Extract the (x, y) coordinate from the center of the cell holding the provided text.  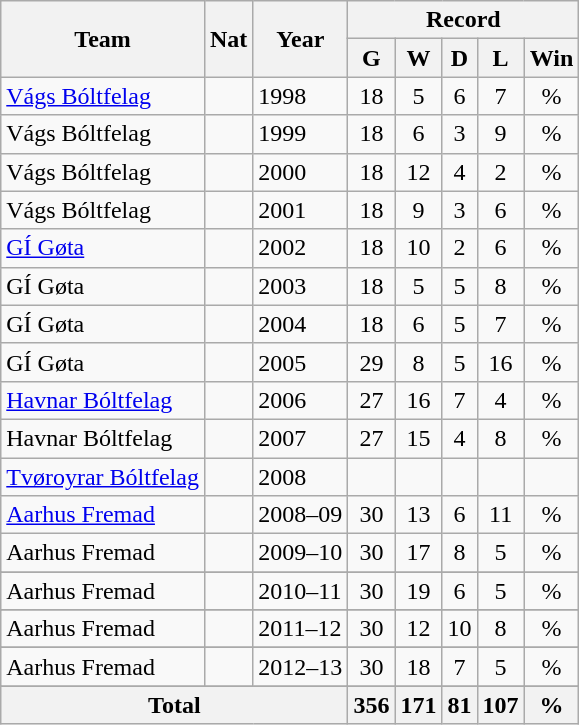
356 (372, 705)
G (372, 58)
D (460, 58)
2012–13 (300, 667)
2011–12 (300, 629)
L (500, 58)
171 (418, 705)
1999 (300, 134)
1998 (300, 96)
Nat (228, 39)
2002 (300, 248)
13 (418, 515)
Team (103, 39)
2004 (300, 324)
Tvøroyrar Bóltfelag (103, 477)
2009–10 (300, 553)
81 (460, 705)
Total (174, 705)
Year (300, 39)
2005 (300, 362)
19 (418, 591)
2008–09 (300, 515)
2007 (300, 438)
Win (552, 58)
2006 (300, 400)
Record (464, 20)
2008 (300, 477)
15 (418, 438)
2000 (300, 172)
2003 (300, 286)
W (418, 58)
2001 (300, 210)
17 (418, 553)
107 (500, 705)
29 (372, 362)
2010–11 (300, 591)
11 (500, 515)
